Return the (x, y) coordinate for the center point of the cell that contains the specified text.  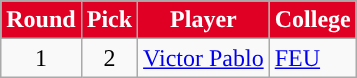
1 (41, 58)
Round (41, 20)
2 (109, 58)
Victor Pablo (204, 58)
College (312, 20)
Pick (109, 20)
Player (204, 20)
FEU (312, 58)
